For the text-containing cell, return its midpoint in (X, Y) coordinate format. 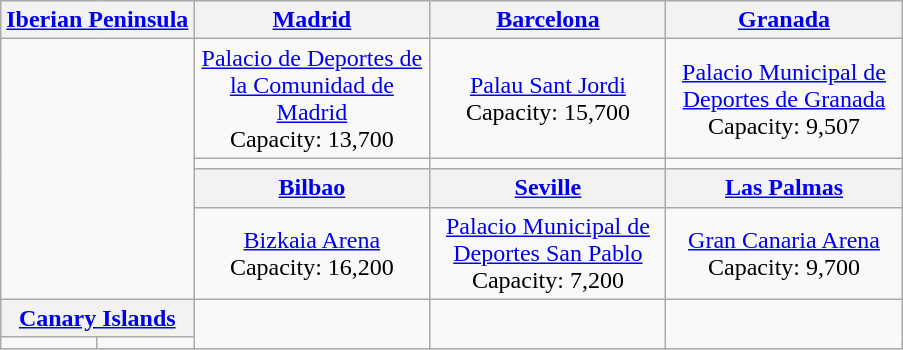
Bizkaia ArenaCapacity: 16,200 (312, 253)
Palacio Municipal de Deportes de GranadaCapacity: 9,507 (784, 98)
Madrid (312, 20)
Palau Sant JordiCapacity: 15,700 (548, 98)
Barcelona (548, 20)
Palacio Municipal de Deportes San PabloCapacity: 7,200 (548, 253)
Bilbao (312, 188)
Canary Islands (98, 318)
Palacio de Deportes de la Comunidad de MadridCapacity: 13,700 (312, 98)
Las Palmas (784, 188)
Seville (548, 188)
Gran Canaria ArenaCapacity: 9,700 (784, 253)
Iberian Peninsula (98, 20)
Granada (784, 20)
